Search for the cell housing the specified text and yield its (x, y) center coordinate. 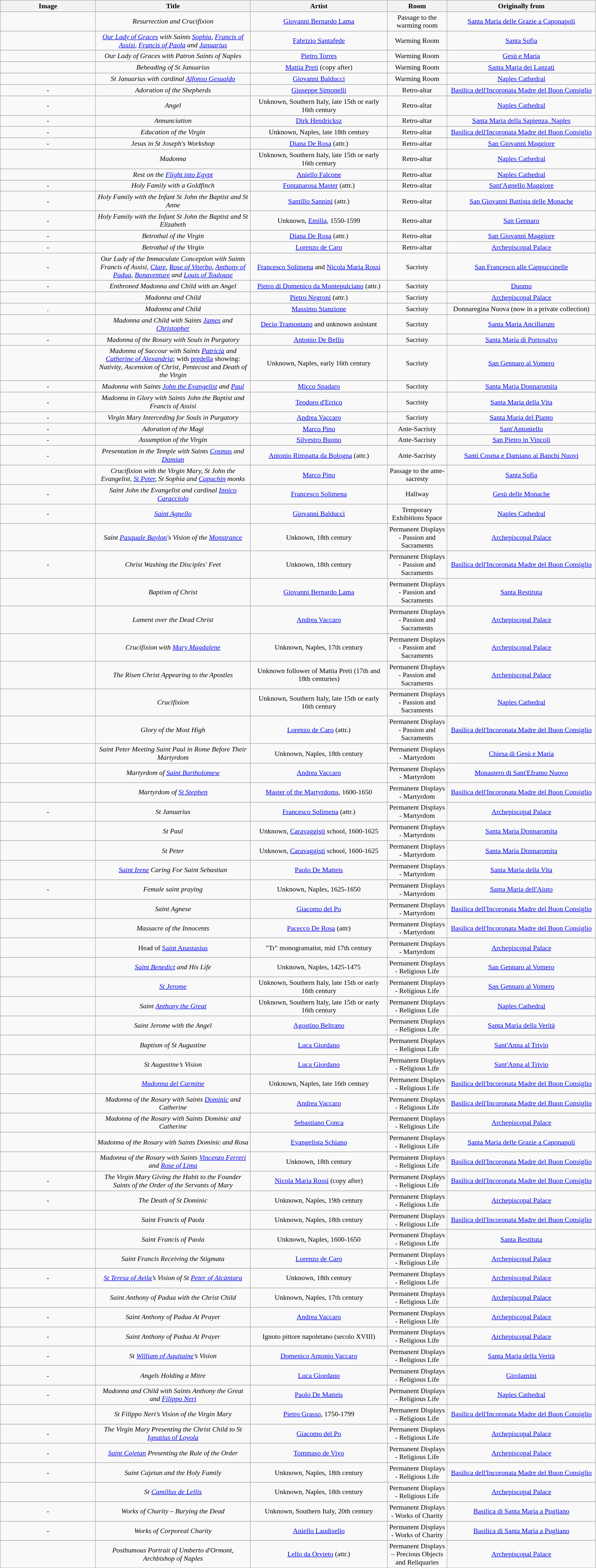
Unknown, Naples, late 18th century (319, 132)
Madonna with Saints John the Evangelist and Paul (173, 386)
Saint Anthony the Great (173, 1006)
Pietro Negroni (attr.) (319, 297)
The Virgin Mary Presenting the Christ Child to St Ignatius of Loyola (173, 1434)
Annunciation (173, 121)
Crucifixion (173, 702)
Dirk Hendricksz (319, 121)
Holy Family with a Goldfinch (173, 186)
Saint Pasquale Baylon's Vision of the Monstrance (173, 537)
Title (173, 6)
Angel (173, 105)
Resurrection and Crucifixion (173, 21)
Unknown, Southern Italy, 20th century (319, 1511)
Originally from (521, 6)
Saint Cajetan and the Holy Family (173, 1472)
Saint Cajetan Presenting the Rule of the Order (173, 1453)
Adoration of the Magi (173, 429)
Unknown, Naples, 1625-1650 (319, 890)
"Tr" monogramatist, mid 17th century (319, 947)
Aniello Laudisello (319, 1531)
Antonio Rimpatta da Bologna (attr.) (319, 455)
Unknown, Naples, 19th century (319, 1200)
Angels Holding a Mitre (173, 1375)
Jesus in St Joseph's Workshop (173, 143)
Works of Corporeal Charity (173, 1531)
Assumption of the Virgin (173, 440)
Saint Anthony of Padua with the Christ Child (173, 1297)
Passage to the ante-sacresty (417, 475)
Donnaregina Nuova (now in a private collection) (521, 309)
Fontanarosa Master (attr.) (319, 186)
St Paul (173, 831)
Silvestro Buono (319, 440)
St Filippo Neri’s Vision of the Virgin Mary (173, 1414)
Pietro di Domenico da Montepulciano (attr.) (319, 286)
Passage to the warming room (417, 21)
Hallway (417, 494)
St Camillus de Lellis (173, 1491)
Tommaso de Vivo (319, 1453)
Unknown, Naples, 1425-1475 (319, 967)
Sebastiano Conca (319, 1123)
St Augustine’s Vision (173, 1064)
Saint Agnese (173, 909)
Our Lady of Graces with Saints Sophia, Francis of Assisi, Francis of Paola and Januarius (173, 41)
Beheading of St Januarius (173, 67)
St William of Aquitaine’s Vision (173, 1356)
Decio Tramontano and unknown assistant (319, 324)
Giuseppe Simonelli (319, 90)
Gesù delle Monache (521, 494)
The Virgin Mary Giving the Habit to the Founder Saints of the Order of the Servants of Mary (173, 1181)
Saint Peter Meeting Saint Paul in Rome Before Their Martyrdom (173, 753)
St Teresa of Avila’s Vision of St Peter of Alcàntara (173, 1278)
Christ Washing the Disciples' Feet (173, 564)
Posthumous Portrait of Umberto d'Ormont, Archbishop of Naples (173, 1554)
Madonna of the Rosary with Saints Vincenzo Ferreri and Rose of Lima (173, 1161)
Evangelista Schiano (319, 1142)
Permanent Displays – Precious Objects and Reliquaries (417, 1554)
Holy Family with the Infant St John the Baptist and St Anne (173, 201)
St Januarius with cardinal Alfonso Gesualdo (173, 79)
Pietro Grasso, 1750-1799 (319, 1414)
Gesù e Maria (521, 56)
Madonna of the Rosary with Souls in Purgatory (173, 339)
Unknown, Naples, late 16th century (319, 1084)
Chiesa di Gesù e Maria (521, 753)
Saint Irene Caring For Saint Sebastian (173, 870)
Santillo Sannini (attr.) (319, 201)
Francesco Solimena and Nicola Maria Rossi (319, 267)
Martyrdom of Saint Bartholomew (173, 773)
Master of the Martyrdoms, 1600-1650 (319, 792)
Domenico Antonio Vaccaro (319, 1356)
Enthroned Madonna and Child with an Angel (173, 286)
Sant'Antoniello (521, 429)
Glory of the Most High (173, 730)
Our Lady of the Immaculate Conception with Saints Francis of Assisi, Clare, Rose of Viterbo, Anthony of Padua, Bonaventure and Louis of Toulouse (173, 267)
Madonna del Carmine (173, 1084)
San Giovanni Battista delle Monache (521, 201)
Nicola Maria Rossi (copy after) (319, 1181)
Room (417, 6)
Santi Cosma e Damiano ai Banchi Nuovi (521, 455)
Duomo (521, 286)
Francesco Solimena (attr.) (319, 811)
Holy Family with the Infant St John the Baptist and St Elizabeth (173, 220)
Martyrdom of St Stephen (173, 792)
Artist (319, 6)
Antonio De Bellis (319, 339)
Madonna and Child with Saints Anthony the Great and Filippo Neri (173, 1394)
Fabrizio Santafede (319, 41)
Virgin Mary Interceding for Souls in Purgatory (173, 417)
Ignoto pittore napoletano (secolo XVIII) (319, 1337)
Crucifixion with Mary Magdalene (173, 647)
Micco Spadaro (319, 386)
Education of the Virgin (173, 132)
Baptism of St Augustine (173, 1044)
Head of Saint Anastasius (173, 947)
St Peter (173, 850)
San Pietro in Vincoli (521, 440)
Baptism of Christ (173, 592)
Saint Agnello (173, 514)
Unknown, Naples, early 16th century (319, 363)
Saint John the Evangelist and cardinal Innico Caracciolo (173, 494)
Madonna in Glory with Saints John the Baptist and Francis of Assisi (173, 402)
Madonna (173, 159)
Unknown follower of Mattia Preti (17th and 18th centuries) (319, 675)
Santa Maria dell'Aiuto (521, 890)
Saint Francis Receiving the Stigmata (173, 1258)
Santa Maria Ancillarum (521, 324)
Sant'Agnello Maggiore (521, 186)
Francesco Solimena (319, 494)
Teodoro d'Errico (319, 402)
Lament over the Dead Christ (173, 620)
Mattia Preti (copy after) (319, 67)
Pacecco De Rosa (attr) (319, 928)
. (48, 309)
Massimo Stanzione (319, 309)
Girolamini (521, 1375)
Saint Benedict and His Life (173, 967)
Adoration of the Shepherds (173, 90)
St Jerome (173, 987)
Santa Maria di Portosalvo (521, 339)
Santa Maria dei Lanzati (521, 67)
The Death of St Dominic (173, 1200)
Temporary Exhibitions Space (417, 514)
Unknown, Naples, 1600-1650 (319, 1239)
San Gennaro (521, 220)
San Francesco alle Cappuccinelle (521, 267)
Santa Maria della Sapienza, Naples (521, 121)
Pietro Torres (319, 56)
Saint Jerome with the Angel (173, 1025)
Santa Maria del Pianto (521, 417)
St Januarius (173, 811)
Rest on the Flight into Egypt (173, 174)
Lello da Orvieto (attr.) (319, 1554)
Unknown, Emilia, 1550-1599 (319, 220)
Lorenzo de Caro (attr.) (319, 730)
Female saint praying (173, 890)
Massacre of the Innocents (173, 928)
Monastero di Sant'Eframo Nuovo (521, 773)
Crucifixion with the Virgin Mary, St John the Evangelist, St Peter, St Sophia and Capuchin monks (173, 475)
The Risen Christ Appearing to the Apostles (173, 675)
Madonna and Child with Saints James and Christopher (173, 324)
Image (48, 6)
Aniello Falcone (319, 174)
Presentation in the Temple with Saints Cosmas and Damian (173, 455)
Our Lady of Graces with Patron Saints of Naples (173, 56)
Agostino Beltrano (319, 1025)
Madonna of the Rosary with Saints Dominic and Rosa (173, 1142)
Works of Charity – Burying the Dead (173, 1511)
